Locate the cell with the specified text and output its (X, Y) center coordinate. 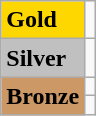
Silver (43, 58)
Bronze (43, 96)
Gold (43, 20)
